Detect which cell encompasses the target text, then output its (X, Y) center coordinate. 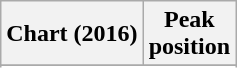
Peakposition (189, 34)
Chart (2016) (72, 34)
